Extract the (X, Y) coordinate from the center of the cell holding the provided text.  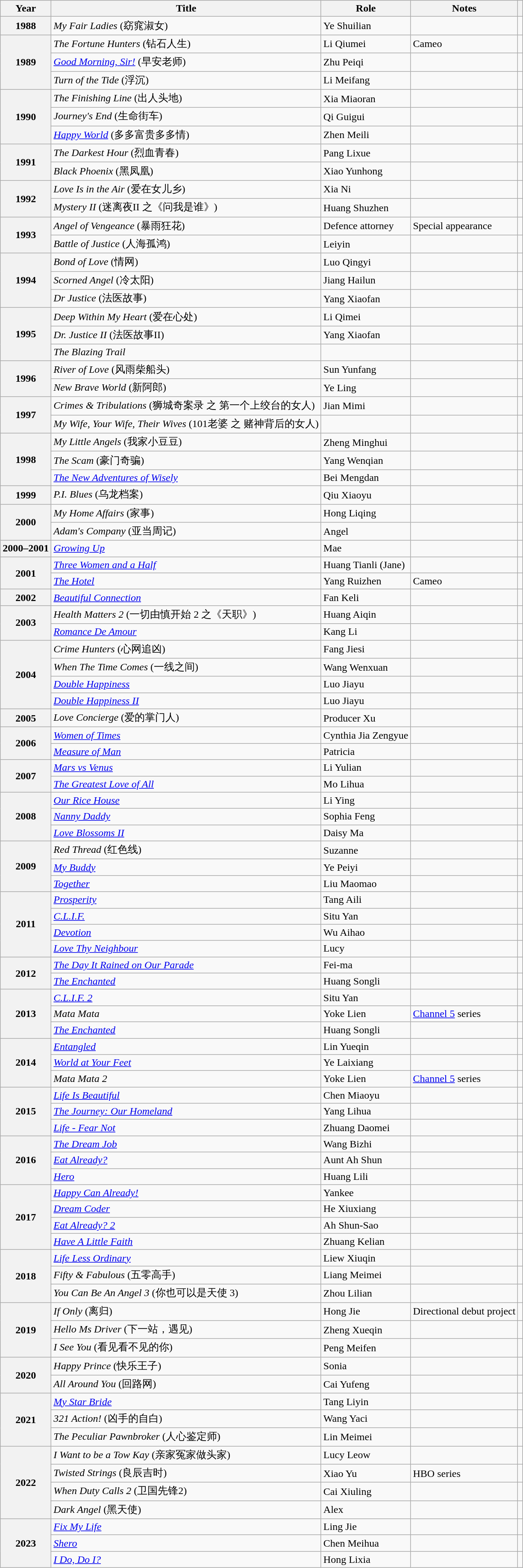
2022 (26, 1482)
Lin Meimei (366, 1437)
Yankee (366, 1193)
Zhu Peiqi (366, 62)
Directional debut project (464, 1312)
Chen Miaoyu (366, 1095)
2015 (26, 1111)
2002 (26, 597)
Zhen Meili (366, 135)
2006 (26, 743)
Xia Ni (366, 190)
Scorned Angel (冷太阳) (186, 280)
Aunt Ah Shun (366, 1160)
2020 (26, 1375)
He Xiuxiang (366, 1209)
Love Thy Neighbour (186, 949)
Huang Aiqin (366, 615)
Happy World (多多富贵多多情) (186, 135)
Entangled (186, 1046)
1988 (26, 26)
The Greatest Love of All (186, 784)
1992 (26, 198)
Pang Lixue (366, 153)
My Little Angels (我家小豆豆) (186, 442)
Hero (186, 1176)
P.I. Blues (乌龙档案) (186, 495)
Jian Mimi (366, 406)
Ling Jie (366, 1527)
Xia Miaoran (366, 98)
When The Time Comes (一线之间) (186, 668)
I See You (看见看不见的你) (186, 1348)
My Star Bride (186, 1401)
1996 (26, 379)
The Peculiar Pawnbroker (人心鉴定师) (186, 1437)
I Do, Do I? (186, 1559)
Wang Bizhi (366, 1144)
Twisted Strings (良辰吉时) (186, 1473)
Ye Peiyi (366, 867)
Luo Qingyi (366, 262)
Women of Times (186, 735)
Liu Maomao (366, 884)
Beautiful Connection (186, 597)
Li Qiumei (366, 44)
Deep Within My Heart (爱在心处) (186, 317)
Kang Li (366, 632)
Qiu Xiaoyu (366, 495)
Dr Justice (法医故事) (186, 298)
The New Adventures of Wisely (186, 477)
Sophia Feng (366, 816)
All Around You (回路网) (186, 1384)
The Dream Job (186, 1144)
Dark Angel (黑天使) (186, 1510)
The Darkest Hour (烈血青春) (186, 153)
Producer Xu (366, 718)
Double Happiness II (186, 701)
2005 (26, 718)
Love Blossoms II (186, 833)
Have A Little Faith (186, 1241)
Sonia (366, 1366)
Wang Wenxuan (366, 668)
The Journey: Our Homeland (186, 1111)
Our Rice House (186, 800)
Eat Already? 2 (186, 1225)
Zhuang Daomei (366, 1128)
Daisy Ma (366, 833)
Lucy Leow (366, 1455)
1993 (26, 235)
River of Love (风雨柴船头) (186, 369)
Defence attorney (366, 226)
Li Qimei (366, 317)
Nanny Daddy (186, 816)
Measure of Man (186, 752)
Shero (186, 1543)
Growing Up (186, 548)
Yang Wenqian (366, 461)
Lucy (366, 949)
Li Ying (366, 800)
Love Concierge (爱的掌门人) (186, 718)
2000–2001 (26, 548)
Alex (366, 1510)
Journey's End (生命街车) (186, 117)
1998 (26, 459)
World at Your Feet (186, 1063)
Mars vs Venus (186, 768)
If Only (离归) (186, 1312)
Dr. Justice II (法医故事II) (186, 335)
Ah Shun-Sao (366, 1225)
C.L.I.F. 2 (186, 997)
My Home Affairs (家事) (186, 513)
Role (366, 9)
1991 (26, 162)
Peng Meifen (366, 1348)
Zhuang Kelian (366, 1241)
My Fair Ladies (窈窕淑女) (186, 26)
Leiyin (366, 245)
Crime Hunters (心网追凶) (186, 649)
1994 (26, 280)
I Want to be a Tow Kay (亲家冤家做头家) (186, 1455)
Cai Yufeng (366, 1384)
Suzanne (366, 850)
2013 (26, 1014)
You Can Be An Angel 3 (你也可以是天使 3) (186, 1294)
Special appearance (464, 226)
Eat Already? (186, 1160)
Notes (464, 9)
2016 (26, 1160)
1997 (26, 415)
C.L.I.F. (186, 916)
Zhou Lilian (366, 1294)
Hong Lixia (366, 1559)
Adam's Company (亚当周记) (186, 532)
Double Happiness (186, 684)
Love Is in the Air (爱在女儿乡) (186, 190)
Yang Ruizhen (366, 581)
2011 (26, 924)
Mae (366, 548)
2018 (26, 1276)
Mata Mata 2 (186, 1079)
Mata Mata (186, 1014)
Jiang Hailun (366, 280)
Hong Jie (366, 1312)
Li Yulian (366, 768)
Three Women and a Half (186, 565)
Mystery II (迷离夜II 之《问我是谁》) (186, 208)
Lin Yueqin (366, 1046)
2001 (26, 573)
Title (186, 9)
The Finishing Line (出人头地) (186, 98)
Angel (366, 532)
The Blazing Trail (186, 352)
Xiao Yunhong (366, 171)
2014 (26, 1062)
Year (26, 9)
Good Morning, Sir! (早安老师) (186, 62)
1990 (26, 117)
2023 (26, 1543)
Fan Keli (366, 597)
Hong Liqing (366, 513)
Life - Fear Not (186, 1128)
The Day It Rained on Our Parade (186, 965)
Dream Coder (186, 1209)
Turn of the Tide (浮沉) (186, 80)
Fei-ma (366, 965)
Liew Xiuqin (366, 1258)
Wu Aihao (366, 932)
Yang Lihua (366, 1111)
2007 (26, 776)
2017 (26, 1217)
Chen Meihua (366, 1543)
Sun Yunfang (366, 369)
Fifty & Fabulous (五零高手) (186, 1275)
Mo Lihua (366, 784)
Bond of Love (情网) (186, 262)
Ye Laixiang (366, 1063)
When Duty Calls 2 (卫国先锋2) (186, 1492)
Prosperity (186, 900)
2000 (26, 522)
1999 (26, 495)
1995 (26, 334)
2021 (26, 1419)
The Fortune Hunters (钻石人生) (186, 44)
New Brave World (新阿郎) (186, 388)
Fix My Life (186, 1527)
Life Less Ordinary (186, 1258)
Ye Shuilian (366, 26)
Xiao Yu (366, 1473)
Together (186, 884)
2009 (26, 866)
Fang Jiesi (366, 649)
2012 (26, 973)
Huang Lili (366, 1176)
Tang Aili (366, 900)
Huang Tianli (Jane) (366, 565)
Devotion (186, 932)
Battle of Justice (人海孤鸿) (186, 245)
Patricia (366, 752)
My Buddy (186, 867)
My Wife, Your Wife, Their Wives (101老婆 之 赌神背后的女人) (186, 424)
Happy Prince (快乐王子) (186, 1366)
Tang Liyin (366, 1401)
Liang Meimei (366, 1275)
Health Matters 2 (一切由慎开始 2 之《天职》) (186, 615)
The Scam (豪门奇骗) (186, 461)
Zheng Xueqin (366, 1329)
Qi Guigui (366, 117)
The Hotel (186, 581)
1989 (26, 62)
Hello Ms Driver (下一站，遇见) (186, 1329)
Wang Yaci (366, 1418)
Ye Ling (366, 388)
2003 (26, 622)
2008 (26, 816)
Cai Xiuling (366, 1492)
Crimes & Tribulations (狮城奇案录 之 第一个上绞台的女人) (186, 406)
Black Phoenix (黑凤凰) (186, 171)
2019 (26, 1329)
Li Meifang (366, 80)
2004 (26, 675)
Bei Mengdan (366, 477)
Zheng Minghui (366, 442)
Cynthia Jia Zengyue (366, 735)
Red Thread (红色线) (186, 850)
Huang Shuzhen (366, 208)
Romance De Amour (186, 632)
321 Action! (凶手的自白) (186, 1418)
Happy Can Already! (186, 1193)
HBO series (464, 1473)
Angel of Vengeance (暴雨狂花) (186, 226)
Life Is Beautiful (186, 1095)
